Capture the cell that displays the provided text and extract its (x, y) central coordinate. 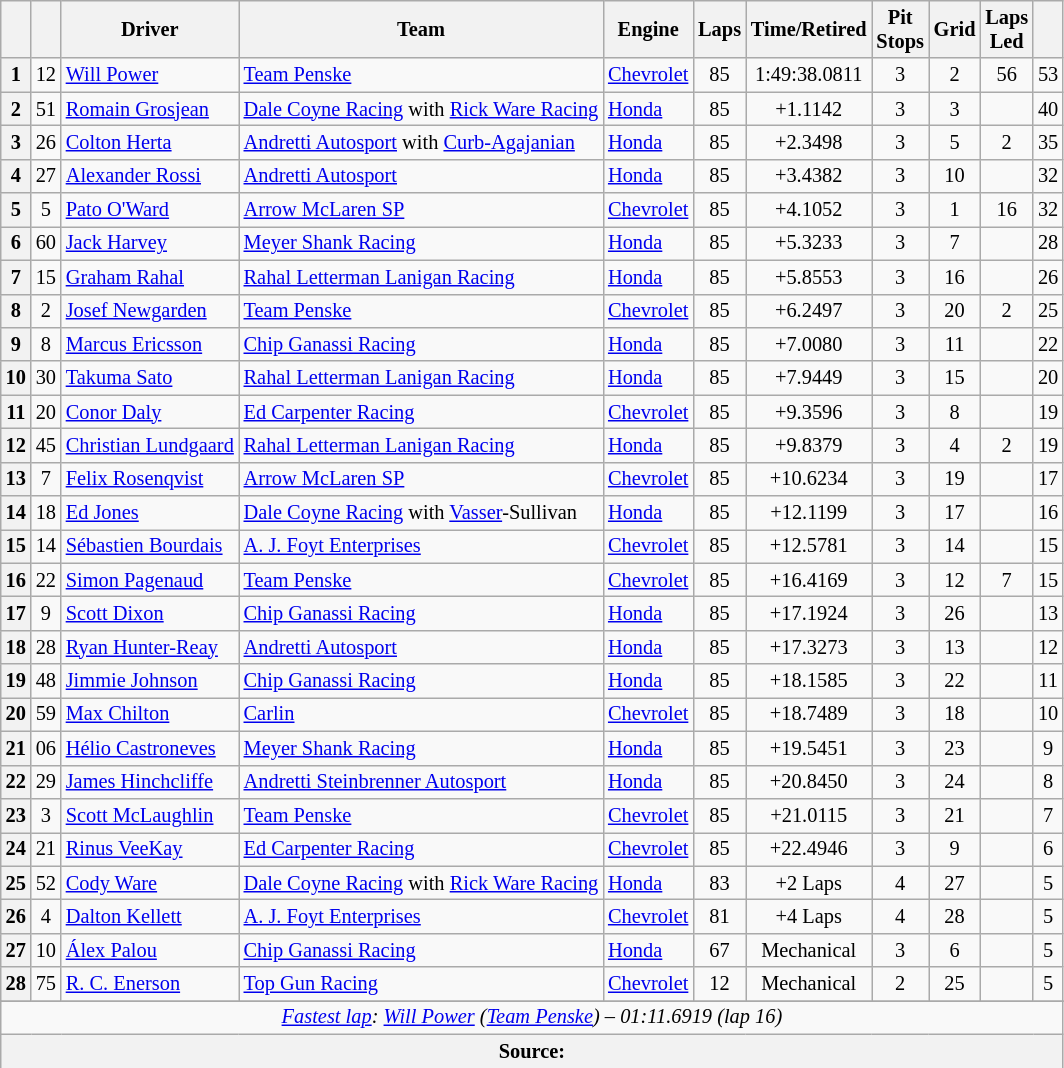
Pato O'Ward (150, 210)
Jimmie Johnson (150, 681)
29 (46, 782)
Rinus VeeKay (150, 849)
+2 Laps (809, 883)
+10.6234 (809, 479)
+5.3233 (809, 243)
Scott Dixon (150, 613)
Carlin (421, 714)
+18.1585 (809, 681)
Engine (648, 29)
Scott McLaughlin (150, 815)
Fastest lap: Will Power (Team Penske) – 01:11.6919 (lap 16) (532, 1017)
Jack Harvey (150, 243)
+1.1142 (809, 109)
Andretti Autosport with Curb-Agajanian (421, 142)
+7.0080 (809, 344)
+12.5781 (809, 546)
Sébastien Bourdais (150, 546)
Simon Pagenaud (150, 580)
48 (46, 681)
Colton Herta (150, 142)
+4 Laps (809, 916)
Time/Retired (809, 29)
+5.8553 (809, 277)
Max Chilton (150, 714)
45 (46, 445)
Josef Newgarden (150, 311)
+2.3498 (809, 142)
40 (1048, 109)
53 (1048, 75)
+3.4382 (809, 176)
56 (1006, 75)
Alexander Rossi (150, 176)
Hélio Castroneves (150, 748)
R. C. Enerson (150, 984)
Dalton Kellett (150, 916)
Driver (150, 29)
Álex Palou (150, 950)
Graham Rahal (150, 277)
52 (46, 883)
Source: (532, 1051)
Cody Ware (150, 883)
Laps (720, 29)
83 (720, 883)
+12.1199 (809, 513)
59 (46, 714)
06 (46, 748)
James Hinchcliffe (150, 782)
60 (46, 243)
Andretti Steinbrenner Autosport (421, 782)
+7.9449 (809, 378)
51 (46, 109)
+21.0115 (809, 815)
Romain Grosjean (150, 109)
+18.7489 (809, 714)
Felix Rosenqvist (150, 479)
LapsLed (1006, 29)
Dale Coyne Racing with Vasser-Sullivan (421, 513)
67 (720, 950)
+19.5451 (809, 748)
Top Gun Racing (421, 984)
Will Power (150, 75)
Takuma Sato (150, 378)
Marcus Ericsson (150, 344)
+17.1924 (809, 613)
1:49:38.0811 (809, 75)
+20.8450 (809, 782)
+22.4946 (809, 849)
Christian Lundgaard (150, 445)
+6.2497 (809, 311)
30 (46, 378)
Ed Jones (150, 513)
35 (1048, 142)
Team (421, 29)
Grid (955, 29)
+9.3596 (809, 412)
+9.8379 (809, 445)
Conor Daly (150, 412)
+17.3273 (809, 647)
75 (46, 984)
+16.4169 (809, 580)
PitStops (900, 29)
Ryan Hunter-Reay (150, 647)
81 (720, 916)
+4.1052 (809, 210)
